Determine the (X, Y) coordinate at the center of the cell enclosing the given text.  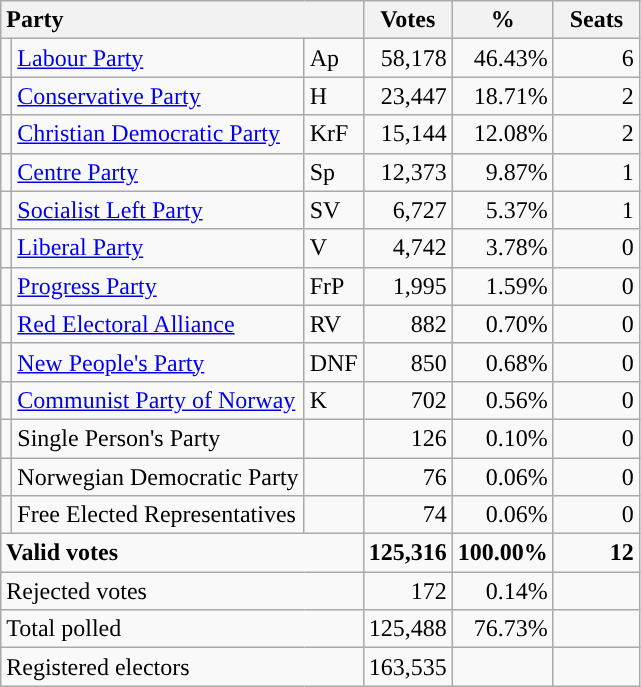
12.08% (502, 134)
1,995 (408, 286)
163,535 (408, 667)
Sp (334, 172)
9.87% (502, 172)
H (334, 96)
0.70% (502, 324)
Progress Party (158, 286)
Liberal Party (158, 248)
KrF (334, 134)
18.71% (502, 96)
76.73% (502, 629)
Seats (596, 20)
172 (408, 591)
850 (408, 362)
Centre Party (158, 172)
Total polled (182, 629)
4,742 (408, 248)
74 (408, 515)
15,144 (408, 134)
6 (596, 58)
12 (596, 553)
1.59% (502, 286)
Conservative Party (158, 96)
125,316 (408, 553)
702 (408, 400)
125,488 (408, 629)
Christian Democratic Party (158, 134)
5.37% (502, 210)
12,373 (408, 172)
100.00% (502, 553)
46.43% (502, 58)
Norwegian Democratic Party (158, 477)
Free Elected Representatives (158, 515)
RV (334, 324)
58,178 (408, 58)
FrP (334, 286)
126 (408, 438)
Communist Party of Norway (158, 400)
Red Electoral Alliance (158, 324)
DNF (334, 362)
K (334, 400)
% (502, 20)
Ap (334, 58)
Single Person's Party (158, 438)
SV (334, 210)
Votes (408, 20)
882 (408, 324)
V (334, 248)
Rejected votes (182, 591)
Socialist Left Party (158, 210)
6,727 (408, 210)
0.14% (502, 591)
Registered electors (182, 667)
0.10% (502, 438)
Party (182, 20)
0.56% (502, 400)
3.78% (502, 248)
23,447 (408, 96)
0.68% (502, 362)
76 (408, 477)
Valid votes (182, 553)
Labour Party (158, 58)
New People's Party (158, 362)
